Identify which cell holds the provided text, then report its (x, y) central coordinate. 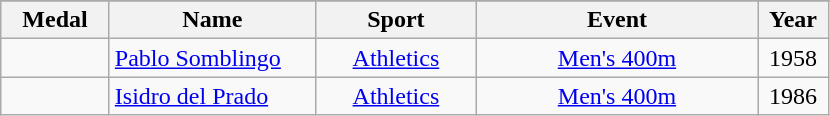
Pablo Somblingo (212, 58)
1986 (794, 96)
Medal (56, 20)
1958 (794, 58)
Event (616, 20)
Isidro del Prado (212, 96)
Year (794, 20)
Sport (396, 20)
Name (212, 20)
